Capture the cell that displays the provided text and extract its [X, Y] central coordinate. 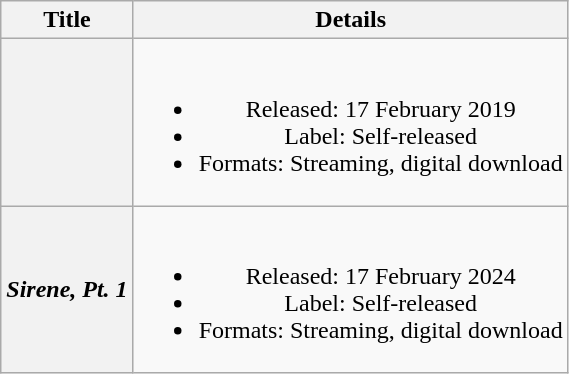
Sirene, Pt. 1 [67, 290]
Title [67, 20]
Released: 17 February 2019Label: Self-releasedFormats: Streaming, digital download [350, 122]
Details [350, 20]
Released: 17 February 2024Label: Self-releasedFormats: Streaming, digital download [350, 290]
